Provide the [X, Y] coordinate of the cell's center where the given text is located.  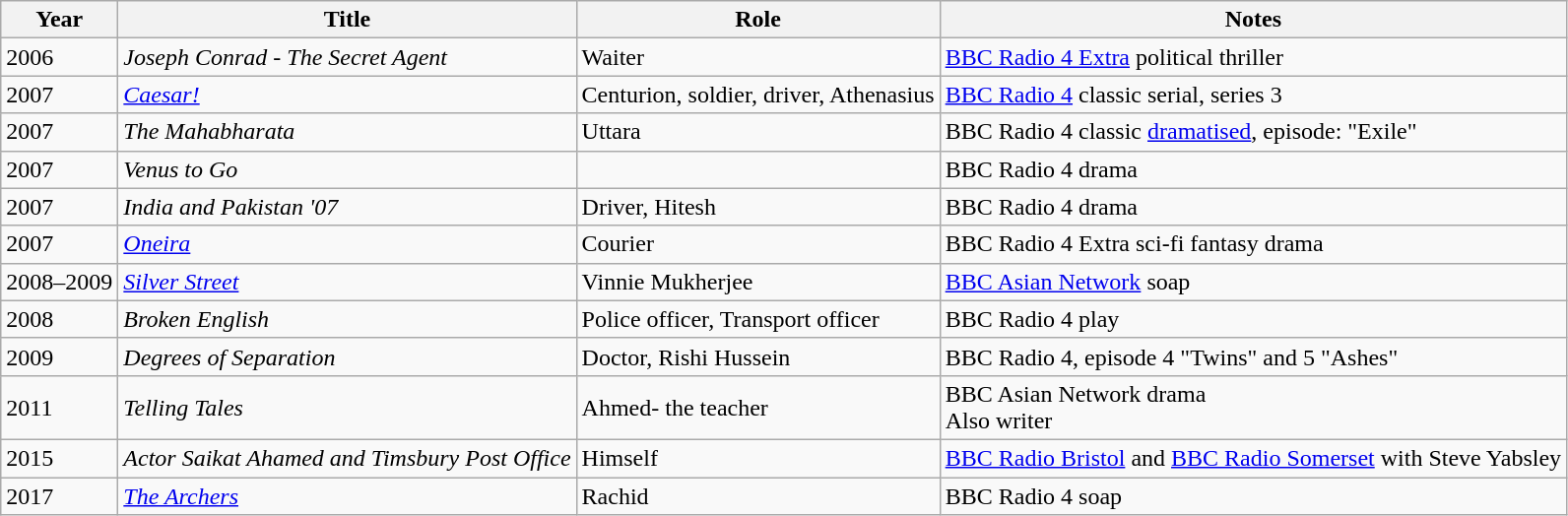
2008–2009 [59, 282]
Title [347, 20]
Degrees of Separation [347, 356]
2009 [59, 356]
BBC Radio 4 Extra sci-fi fantasy drama [1253, 244]
The Archers [347, 495]
2017 [59, 495]
Rachid [758, 495]
Ahmed- the teacher [758, 408]
The Mahabharata [347, 132]
BBC Radio 4 play [1253, 319]
BBC Radio 4 classic dramatised, episode: "Exile" [1253, 132]
Notes [1253, 20]
Courier [758, 244]
Joseph Conrad - The Secret Agent [347, 57]
Year [59, 20]
BBC Asian Network soap [1253, 282]
Vinnie Mukherjee [758, 282]
Broken English [347, 319]
BBC Radio 4 soap [1253, 495]
Uttara [758, 132]
Centurion, soldier, driver, Athenasius [758, 95]
2006 [59, 57]
BBC Asian Network dramaAlso writer [1253, 408]
Caesar! [347, 95]
Waiter [758, 57]
Oneira [347, 244]
Venus to Go [347, 169]
BBC Radio 4, episode 4 "Twins" and 5 "Ashes" [1253, 356]
Doctor, Rishi Hussein [758, 356]
Police officer, Transport officer [758, 319]
Driver, Hitesh [758, 207]
Silver Street [347, 282]
BBC Radio 4 classic serial, series 3 [1253, 95]
India and Pakistan '07 [347, 207]
Telling Tales [347, 408]
2015 [59, 458]
2008 [59, 319]
Role [758, 20]
BBC Radio Bristol and BBC Radio Somerset with Steve Yabsley [1253, 458]
BBC Radio 4 Extra political thriller [1253, 57]
2011 [59, 408]
Himself [758, 458]
Actor Saikat Ahamed and Timsbury Post Office [347, 458]
